From the cell containing the given text, extract its center point as [x, y] coordinate. 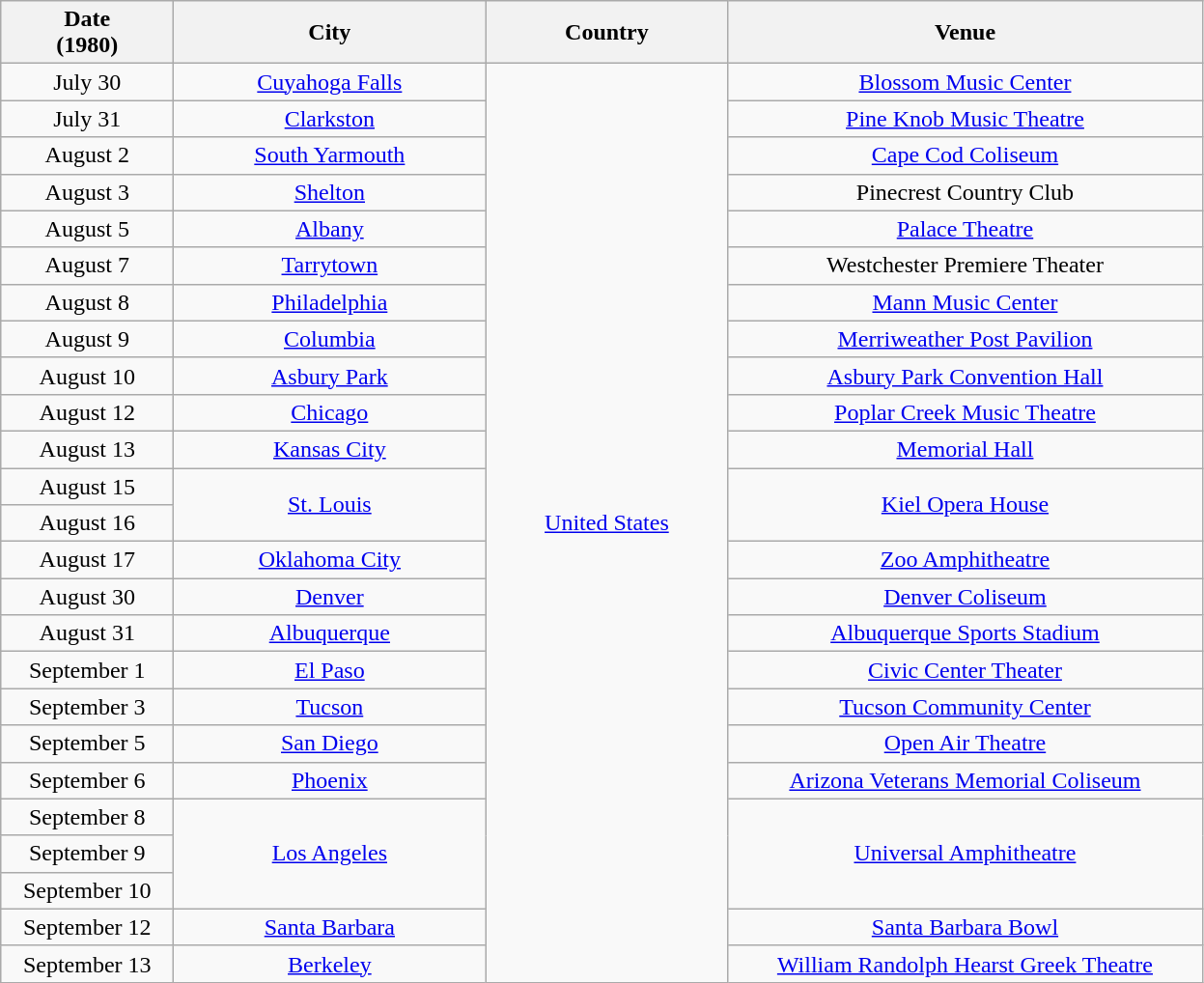
July 30 [87, 82]
Santa Barbara Bowl [966, 927]
August 5 [87, 229]
September 3 [87, 707]
Blossom Music Center [966, 82]
Clarkston [330, 119]
Open Air Theatre [966, 744]
August 16 [87, 523]
Tucson [330, 707]
August 30 [87, 597]
September 12 [87, 927]
St. Louis [330, 504]
Columbia [330, 339]
Poplar Creek Music Theatre [966, 412]
Albuquerque [330, 633]
Kiel Opera House [966, 504]
August 7 [87, 266]
South Yarmouth [330, 155]
Kansas City [330, 449]
Zoo Amphitheatre [966, 560]
Venue [966, 33]
Cape Cod Coliseum [966, 155]
Pinecrest Country Club [966, 192]
August 13 [87, 449]
August 9 [87, 339]
Berkeley [330, 964]
Los Angeles [330, 854]
September 9 [87, 854]
Merriweather Post Pavilion [966, 339]
Arizona Veterans Memorial Coliseum [966, 780]
El Paso [330, 670]
Palace Theatre [966, 229]
August 3 [87, 192]
Cuyahoga Falls [330, 82]
Shelton [330, 192]
September 8 [87, 817]
Westchester Premiere Theater [966, 266]
September 6 [87, 780]
William Randolph Hearst Greek Theatre [966, 964]
July 31 [87, 119]
Mann Music Center [966, 302]
Oklahoma City [330, 560]
Tucson Community Center [966, 707]
September 10 [87, 890]
Universal Amphitheatre [966, 854]
Albany [330, 229]
Asbury Park Convention Hall [966, 376]
United States [606, 523]
Asbury Park [330, 376]
Philadelphia [330, 302]
Date(1980) [87, 33]
Tarrytown [330, 266]
Chicago [330, 412]
August 17 [87, 560]
September 5 [87, 744]
August 15 [87, 486]
Denver [330, 597]
August 8 [87, 302]
Denver Coliseum [966, 597]
September 13 [87, 964]
San Diego [330, 744]
Pine Knob Music Theatre [966, 119]
August 2 [87, 155]
August 31 [87, 633]
Civic Center Theater [966, 670]
August 12 [87, 412]
Albuquerque Sports Stadium [966, 633]
Phoenix [330, 780]
September 1 [87, 670]
Country [606, 33]
August 10 [87, 376]
City [330, 33]
Memorial Hall [966, 449]
Santa Barbara [330, 927]
